Detect which cell encompasses the target text, then output its [X, Y] center coordinate. 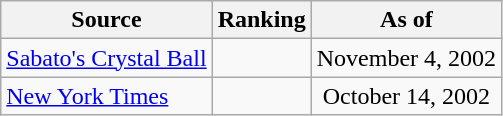
Source [106, 20]
November 4, 2002 [406, 58]
October 14, 2002 [406, 96]
As of [406, 20]
Ranking [262, 20]
Sabato's Crystal Ball [106, 58]
New York Times [106, 96]
